Search for the cell housing the specified text and yield its [x, y] center coordinate. 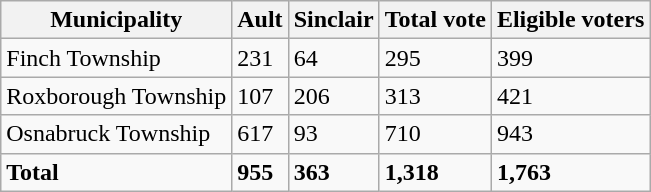
93 [334, 134]
295 [435, 58]
399 [570, 58]
1,763 [570, 172]
943 [570, 134]
206 [334, 96]
Roxborough Township [116, 96]
363 [334, 172]
1,318 [435, 172]
710 [435, 134]
617 [260, 134]
Sinclair [334, 20]
421 [570, 96]
64 [334, 58]
Eligible voters [570, 20]
Osnabruck Township [116, 134]
Total [116, 172]
955 [260, 172]
107 [260, 96]
Finch Township [116, 58]
231 [260, 58]
Total vote [435, 20]
Municipality [116, 20]
313 [435, 96]
Ault [260, 20]
